Determine the [X, Y] coordinate at the center of the cell enclosing the given text.  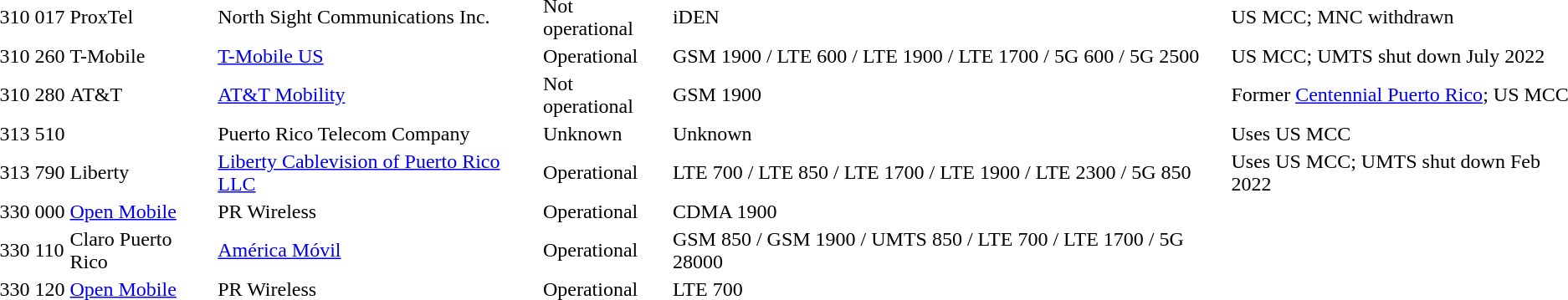
110 [50, 251]
América Móvil [378, 251]
AT&T [141, 95]
LTE 700 / LTE 850 / LTE 1700 / LTE 1900 / LTE 2300 / 5G 850 [949, 172]
000 [50, 211]
510 [50, 134]
Claro Puerto Rico [141, 251]
GSM 1900 [949, 95]
T-Mobile [141, 56]
GSM 850 / GSM 1900 / UMTS 850 / LTE 700 / LTE 1700 / 5G 28000 [949, 251]
280 [50, 95]
T-Mobile US [378, 56]
GSM 1900 / LTE 600 / LTE 1900 / LTE 1700 / 5G 600 / 5G 2500 [949, 56]
Puerto Rico Telecom Company [378, 134]
Liberty Cablevision of Puerto Rico LLC [378, 172]
PR Wireless [378, 211]
260 [50, 56]
CDMA 1900 [949, 211]
Liberty [141, 172]
Open Mobile [141, 211]
790 [50, 172]
Not operational [605, 95]
AT&T Mobility [378, 95]
